Locate the cell with the specified text and output its [X, Y] center coordinate. 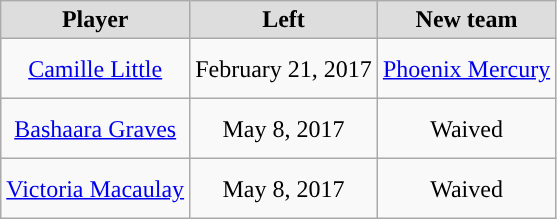
New team [466, 20]
Camille Little [96, 69]
Left [284, 20]
Phoenix Mercury [466, 69]
Bashaara Graves [96, 129]
February 21, 2017 [284, 69]
Victoria Macaulay [96, 189]
Player [96, 20]
